Provide the [x, y] coordinate of the cell's center where the given text is located.  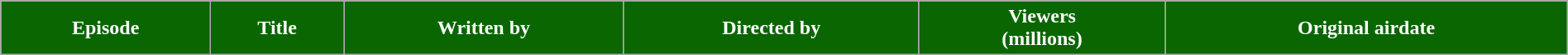
Viewers(millions) [1042, 28]
Original airdate [1366, 28]
Title [278, 28]
Directed by [771, 28]
Written by [485, 28]
Episode [106, 28]
